Extract the (X, Y) coordinate from the center of the cell holding the provided text.  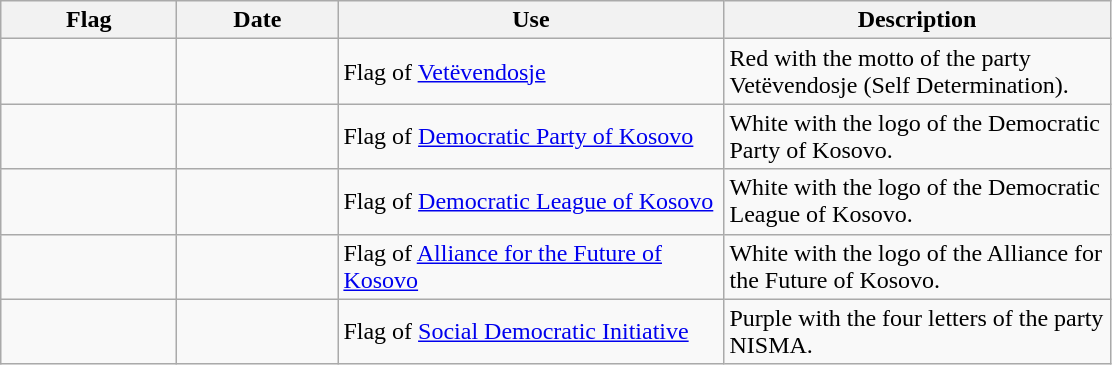
Flag (89, 20)
Flag of Democratic League of Kosovo (531, 202)
White with the logo of the Alliance for the Future of Kosovo. (917, 266)
Flag of Democratic Party of Kosovo (531, 136)
Description (917, 20)
White with the logo of the Democratic Party of Kosovo. (917, 136)
Date (258, 20)
Flag of Vetëvendosje (531, 72)
Flag of Social Democratic Initiative (531, 332)
Purple with the four letters of the party NISMA. (917, 332)
Use (531, 20)
Red with the motto of the party Vetëvendosje (Self Determination). (917, 72)
Flag of Alliance for the Future of Kosovo (531, 266)
White with the logo of the Democratic League of Kosovo. (917, 202)
